For the text-containing cell, return its midpoint in [x, y] coordinate format. 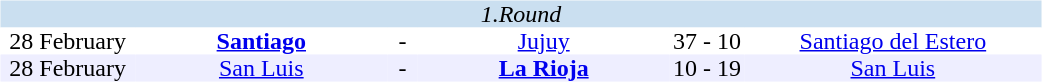
1.Round [520, 14]
Santiago del Estero [892, 42]
Jujuy [543, 42]
37 - 10 [707, 42]
La Rioja [543, 68]
Santiago [262, 42]
10 - 19 [707, 68]
